Return (X, Y) of the center of cell containing provided text 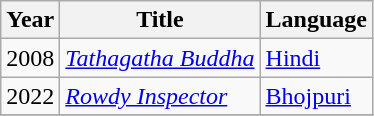
Tathagatha Buddha (160, 58)
Year (30, 20)
Bhojpuri (316, 96)
Rowdy Inspector (160, 96)
Hindi (316, 58)
Language (316, 20)
2008 (30, 58)
Title (160, 20)
2022 (30, 96)
